Locate the cell with the specified text and output its (x, y) center coordinate. 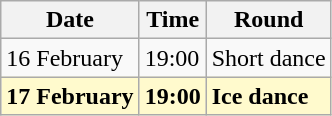
17 February (70, 96)
Ice dance (268, 96)
16 February (70, 58)
Round (268, 20)
Date (70, 20)
Time (172, 20)
Short dance (268, 58)
